Search for the cell housing the specified text and yield its [x, y] center coordinate. 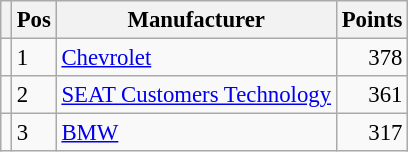
Chevrolet [196, 58]
Manufacturer [196, 20]
2 [34, 95]
378 [372, 58]
361 [372, 95]
1 [34, 58]
BMW [196, 133]
317 [372, 133]
Points [372, 20]
Pos [34, 20]
SEAT Customers Technology [196, 95]
3 [34, 133]
